Identify which cell holds the provided text, then report its (X, Y) central coordinate. 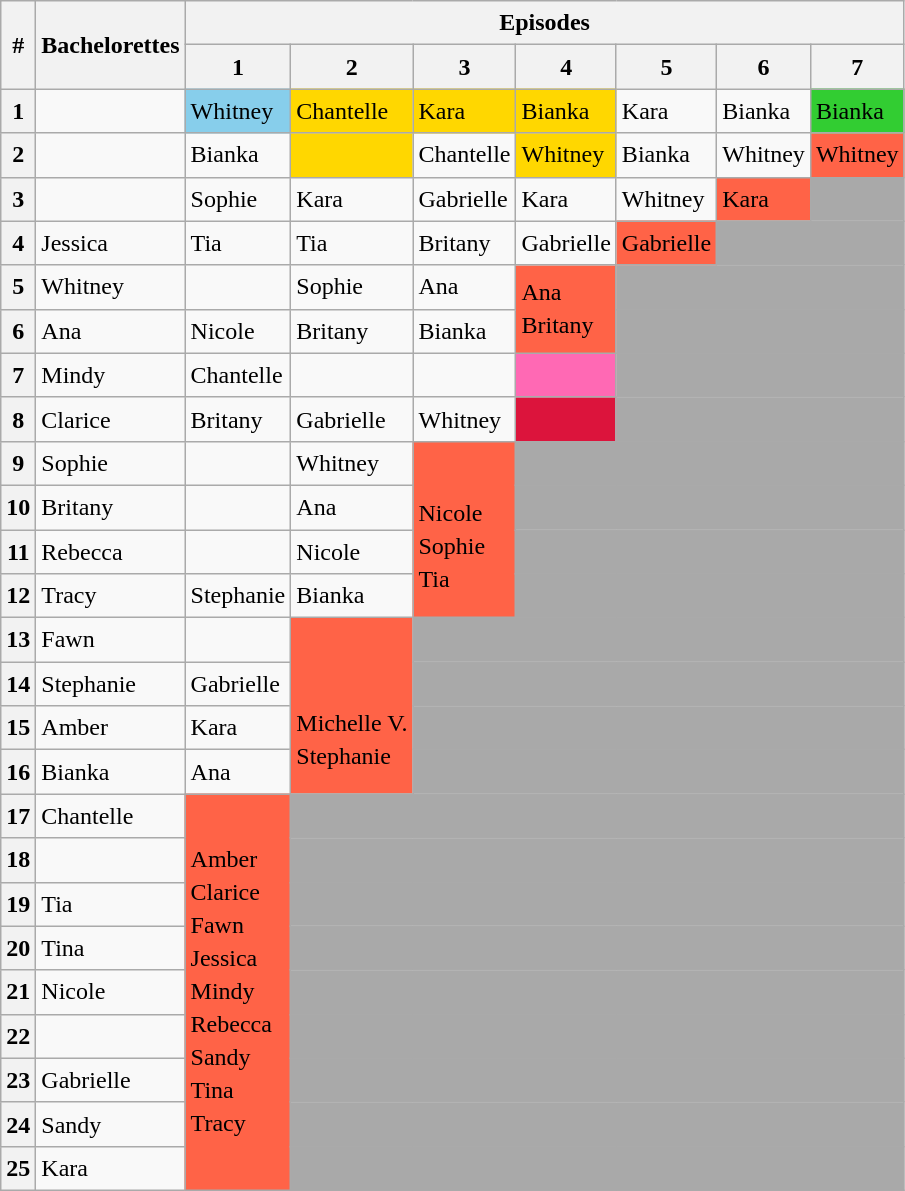
11 (18, 552)
25 (18, 1168)
AnaBritany (566, 309)
9 (18, 463)
NicoleSophieTia (464, 529)
Fawn (110, 640)
10 (18, 507)
Episodes (544, 23)
Michelle V.Stephanie (352, 706)
24 (18, 1124)
23 (18, 1080)
Jessica (110, 243)
15 (18, 728)
14 (18, 684)
18 (18, 860)
Amber (110, 728)
12 (18, 596)
13 (18, 640)
19 (18, 904)
17 (18, 816)
Clarice (110, 419)
Rebecca (110, 552)
# (18, 45)
AmberClariceFawnJessicaMindyRebeccaSandyTinaTracy (238, 992)
21 (18, 992)
Sandy (110, 1124)
Mindy (110, 375)
Tracy (110, 596)
20 (18, 948)
Bachelorettes (110, 45)
Tina (110, 948)
8 (18, 419)
16 (18, 772)
22 (18, 1036)
